Provide the (x, y) coordinate of the cell's center where the given text is located.  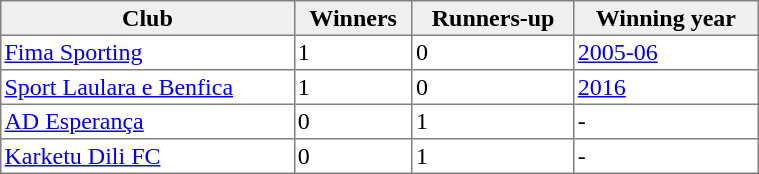
Karketu Dili FC (148, 156)
Fima Sporting (148, 52)
Sport Laulara e Benfica (148, 87)
2005-06 (666, 52)
Winners (353, 18)
2016 (666, 87)
AD Esperança (148, 121)
Runners-up (493, 18)
Club (148, 18)
Winning year (666, 18)
